Identify which cell holds the provided text, then report its [X, Y] central coordinate. 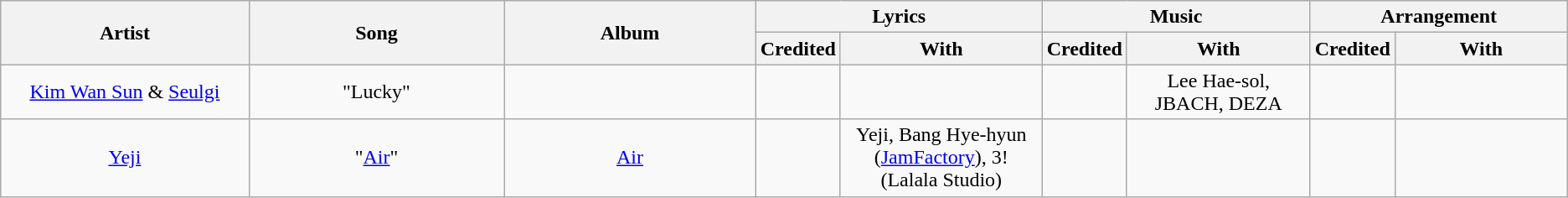
Album [630, 33]
Arrangement [1439, 17]
Yeji, Bang Hye-hyun (JamFactory), 3! (Lalala Studio) [941, 158]
Lee Hae-sol, JBACH, DEZA [1218, 92]
Music [1176, 17]
Song [377, 33]
Artist [125, 33]
Air [630, 158]
Kim Wan Sun & Seulgi [125, 92]
"Air" [377, 158]
"Lucky" [377, 92]
Lyrics [899, 17]
Yeji [125, 158]
